Scan for the cell matching the given text and deliver its (X, Y) coordinate at center. 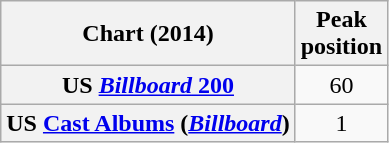
Peakposition (341, 34)
Chart (2014) (148, 34)
60 (341, 85)
US Billboard 200 (148, 85)
US Cast Albums (Billboard) (148, 123)
1 (341, 123)
